Return the (x, y) coordinate for the center point of the cell that contains the specified text.  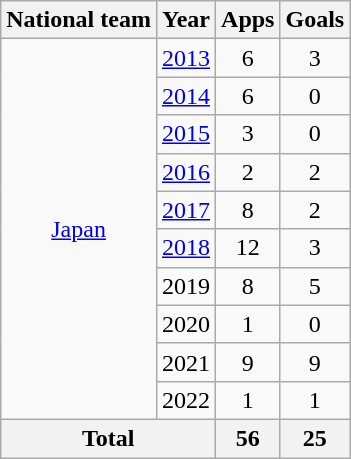
56 (248, 438)
National team (79, 20)
2015 (186, 134)
Year (186, 20)
2021 (186, 362)
2014 (186, 96)
Apps (248, 20)
2018 (186, 248)
2016 (186, 172)
2019 (186, 286)
12 (248, 248)
2022 (186, 400)
2013 (186, 58)
5 (315, 286)
2017 (186, 210)
Total (108, 438)
Goals (315, 20)
2020 (186, 324)
25 (315, 438)
Japan (79, 230)
